Locate the cell with the specified text and output its (X, Y) center coordinate. 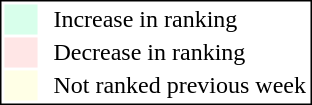
Increase in ranking (180, 19)
Not ranked previous week (180, 85)
Decrease in ranking (180, 53)
